For the text-containing cell, return its midpoint in [X, Y] coordinate format. 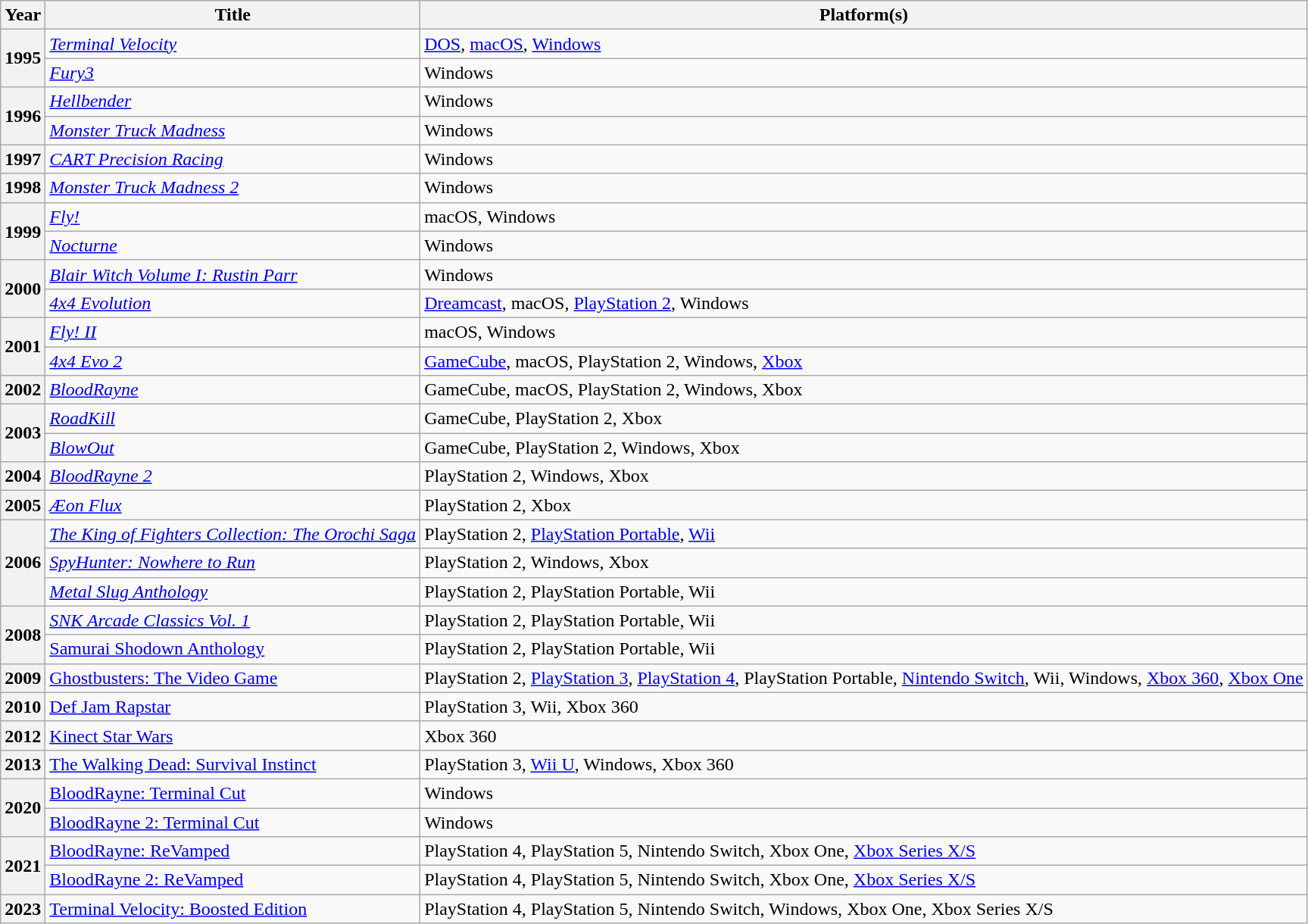
The King of Fighters Collection: The Orochi Saga [233, 534]
Metal Slug Anthology [233, 592]
Monster Truck Madness 2 [233, 188]
Æon Flux [233, 505]
2003 [23, 433]
Samurai Shodown Anthology [233, 649]
2000 [23, 289]
Year [23, 15]
1995 [23, 58]
1997 [23, 159]
2008 [23, 635]
Dreamcast, macOS, PlayStation 2, Windows [864, 303]
4x4 Evolution [233, 303]
Fly! II [233, 332]
Title [233, 15]
Fury3 [233, 73]
RoadKill [233, 419]
DOS, macOS, Windows [864, 44]
CART Precision Racing [233, 159]
1998 [23, 188]
2010 [23, 707]
2021 [23, 866]
2009 [23, 678]
Monster Truck Madness [233, 130]
Nocturne [233, 245]
4x4 Evo 2 [233, 361]
PlayStation 3, Wii, Xbox 360 [864, 707]
PlayStation 4, PlayStation 5, Nintendo Switch, Windows, Xbox One, Xbox Series X/S [864, 909]
Kinect Star Wars [233, 735]
1996 [23, 116]
SNK Arcade Classics Vol. 1 [233, 620]
2004 [23, 476]
2012 [23, 735]
Terminal Velocity [233, 44]
BloodRayne: Terminal Cut [233, 793]
GameCube, PlayStation 2, Windows, Xbox [864, 448]
1999 [23, 231]
Platform(s) [864, 15]
The Walking Dead: Survival Instinct [233, 764]
Fly! [233, 217]
GameCube, PlayStation 2, Xbox [864, 419]
PlayStation 3, Wii U, Windows, Xbox 360 [864, 764]
2001 [23, 346]
Terminal Velocity: Boosted Edition [233, 909]
PlayStation 2, Xbox [864, 505]
BloodRayne [233, 390]
SpyHunter: Nowhere to Run [233, 563]
PlayStation 2, PlayStation 3, PlayStation 4, PlayStation Portable, Nintendo Switch, Wii, Windows, Xbox 360, Xbox One [864, 678]
BloodRayne 2 [233, 476]
Ghostbusters: The Video Game [233, 678]
Hellbender [233, 101]
2006 [23, 563]
Xbox 360 [864, 735]
2002 [23, 390]
2005 [23, 505]
2023 [23, 909]
BlowOut [233, 448]
Def Jam Rapstar [233, 707]
2020 [23, 807]
BloodRayne: ReVamped [233, 851]
Blair Witch Volume I: Rustin Parr [233, 274]
BloodRayne 2: Terminal Cut [233, 822]
2013 [23, 764]
BloodRayne 2: ReVamped [233, 880]
